For the text-containing cell, return its midpoint in [x, y] coordinate format. 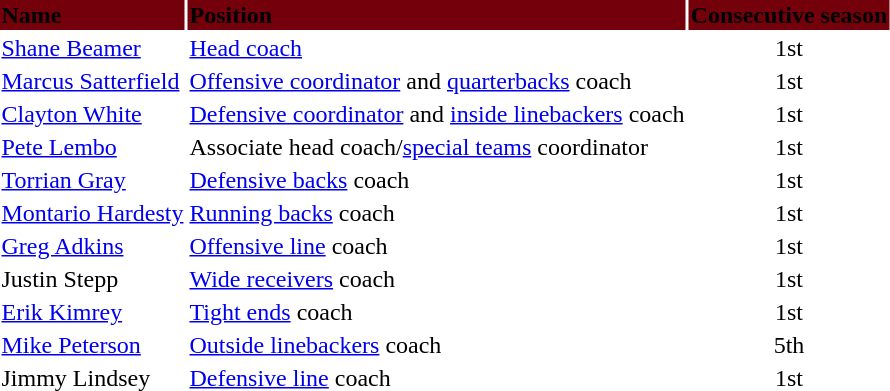
Clayton White [92, 114]
Defensive backs coach [437, 180]
Outside linebackers coach [437, 345]
Wide receivers coach [437, 279]
5th [789, 345]
Name [92, 15]
Torrian Gray [92, 180]
Offensive line coach [437, 246]
Running backs coach [437, 213]
Justin Stepp [92, 279]
Associate head coach/special teams coordinator [437, 147]
Consecutive season [789, 15]
Erik Kimrey [92, 312]
Mike Peterson [92, 345]
Shane Beamer [92, 48]
Montario Hardesty [92, 213]
Defensive coordinator and inside linebackers coach [437, 114]
Head coach [437, 48]
Pete Lembo [92, 147]
Greg Adkins [92, 246]
Position [437, 15]
Offensive coordinator and quarterbacks coach [437, 81]
Marcus Satterfield [92, 81]
Tight ends coach [437, 312]
